For the text-containing cell, return its midpoint in [x, y] coordinate format. 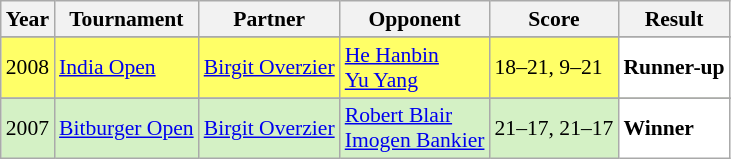
Opponent [415, 19]
India Open [126, 68]
He Hanbin Yu Yang [415, 68]
Bitburger Open [126, 128]
Result [674, 19]
Year [28, 19]
Tournament [126, 19]
Runner-up [674, 68]
21–17, 21–17 [554, 128]
2008 [28, 68]
Partner [270, 19]
Winner [674, 128]
Robert Blair Imogen Bankier [415, 128]
2007 [28, 128]
18–21, 9–21 [554, 68]
Score [554, 19]
